Detect which cell encompasses the target text, then output its [x, y] center coordinate. 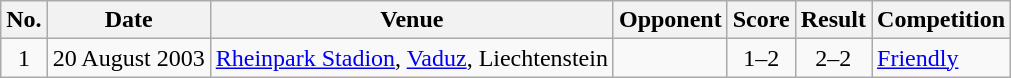
Friendly [942, 58]
Result [833, 20]
Opponent [670, 20]
2–2 [833, 58]
Score [761, 20]
Venue [412, 20]
No. [24, 20]
20 August 2003 [128, 58]
1–2 [761, 58]
1 [24, 58]
Date [128, 20]
Competition [942, 20]
Rheinpark Stadion, Vaduz, Liechtenstein [412, 58]
